Search for the cell housing the specified text and yield its [X, Y] center coordinate. 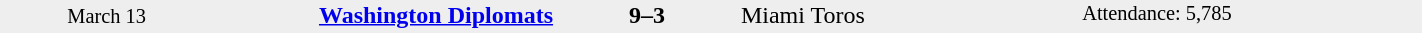
March 13 [106, 16]
9–3 [648, 15]
Washington Diplomats [384, 15]
Miami Toros [910, 15]
Attendance: 5,785 [1252, 16]
